Find where the given text appears and provide that cell's center as [X, Y] coordinate. 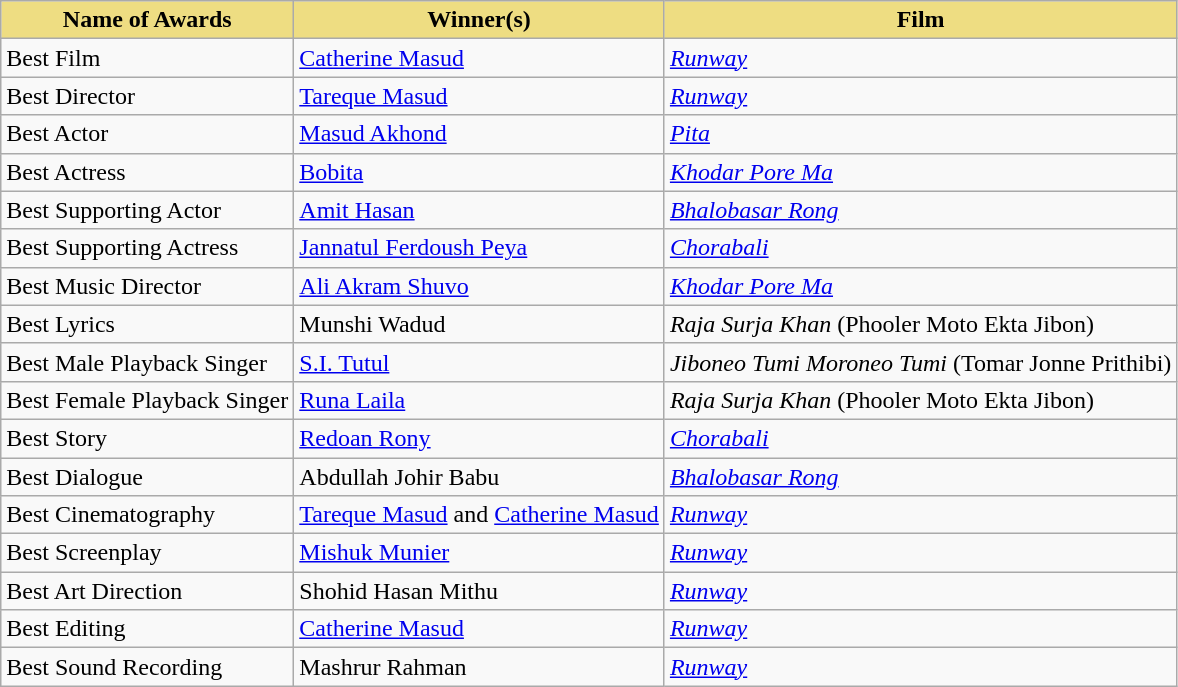
Best Music Director [148, 286]
Mishuk Munier [480, 553]
Best Director [148, 96]
Shohid Hasan Mithu [480, 591]
Best Supporting Actress [148, 248]
Name of Awards [148, 20]
Amit Hasan [480, 210]
Tareque Masud [480, 96]
Best Actor [148, 134]
Jannatul Ferdoush Peya [480, 248]
Best Story [148, 438]
Redoan Rony [480, 438]
Best Sound Recording [148, 667]
Best Male Playback Singer [148, 362]
Winner(s) [480, 20]
Jiboneo Tumi Moroneo Tumi (Tomar Jonne Prithibi) [920, 362]
Best Film [148, 58]
Bobita [480, 172]
Best Art Direction [148, 591]
Best Lyrics [148, 324]
Mashrur Rahman [480, 667]
Best Screenplay [148, 553]
Ali Akram Shuvo [480, 286]
Best Female Playback Singer [148, 400]
Munshi Wadud [480, 324]
Abdullah Johir Babu [480, 477]
Film [920, 20]
Runa Laila [480, 400]
Masud Akhond [480, 134]
S.I. Tutul [480, 362]
Tareque Masud and Catherine Masud [480, 515]
Best Editing [148, 629]
Best Dialogue [148, 477]
Best Cinematography [148, 515]
Pita [920, 134]
Best Actress [148, 172]
Best Supporting Actor [148, 210]
